Scan for the cell matching the given text and deliver its [x, y] coordinate at center. 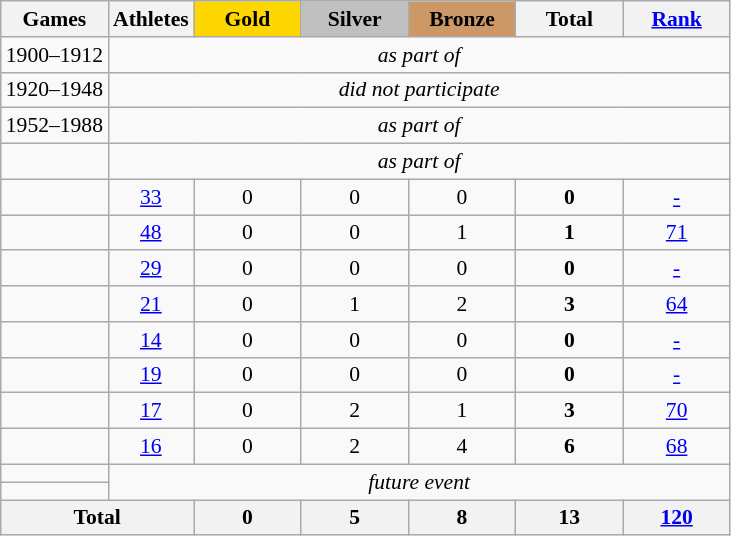
33 [151, 197]
6 [570, 447]
120 [676, 518]
1900–1912 [54, 55]
71 [676, 233]
29 [151, 269]
future event [419, 482]
8 [462, 518]
Gold [248, 19]
Bronze [462, 19]
4 [462, 447]
16 [151, 447]
Rank [676, 19]
did not participate [419, 90]
21 [151, 304]
14 [151, 340]
Athletes [151, 19]
68 [676, 447]
Games [54, 19]
17 [151, 411]
70 [676, 411]
64 [676, 304]
19 [151, 375]
5 [354, 518]
48 [151, 233]
1920–1948 [54, 90]
Silver [354, 19]
1952–1988 [54, 126]
13 [570, 518]
